Scan for the cell matching the given text and deliver its (X, Y) coordinate at center. 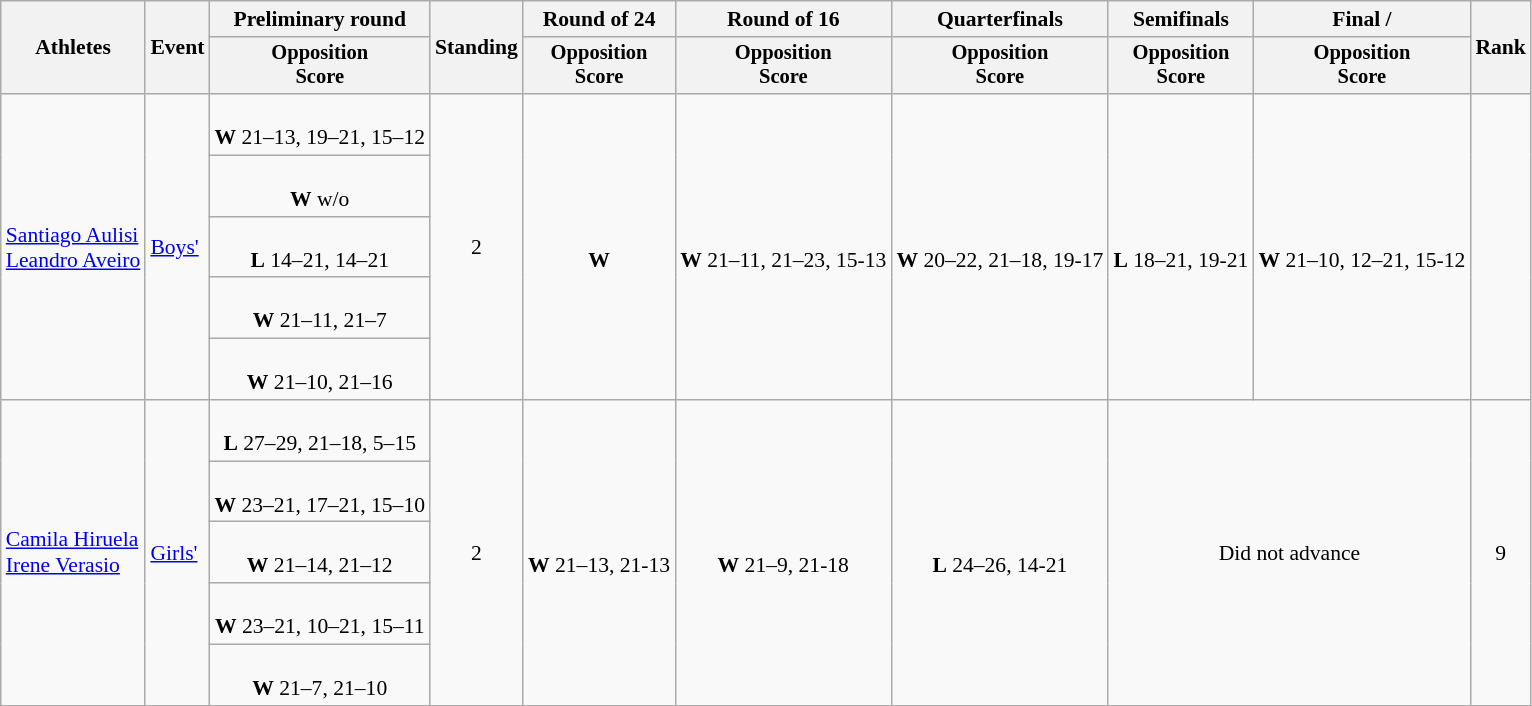
W 21–13, 21-13 (599, 553)
Santiago Aulisi Leandro Aveiro (74, 247)
W 23–21, 10–21, 15–11 (320, 614)
W (599, 247)
L 24–26, 14-21 (1000, 553)
Rank (1500, 48)
Preliminary round (320, 19)
W 21–14, 21–12 (320, 552)
Quarterfinals (1000, 19)
Standing (476, 48)
Boys' (177, 247)
Semifinals (1180, 19)
Girls' (177, 553)
Round of 16 (783, 19)
9 (1500, 553)
W 21–11, 21–23, 15-13 (783, 247)
Final / (1362, 19)
L 18–21, 19-21 (1180, 247)
W 21–10, 21–16 (320, 370)
Round of 24 (599, 19)
L 27–29, 21–18, 5–15 (320, 430)
L 14–21, 14–21 (320, 248)
Athletes (74, 48)
W w/o (320, 186)
W 23–21, 17–21, 15–10 (320, 492)
W 21–13, 19–21, 15–12 (320, 124)
Camila Hiruela Irene Verasio (74, 553)
W 21–9, 21-18 (783, 553)
W 21–10, 12–21, 15-12 (1362, 247)
Event (177, 48)
W 20–22, 21–18, 19-17 (1000, 247)
Did not advance (1289, 553)
W 21–7, 21–10 (320, 676)
W 21–11, 21–7 (320, 308)
